Output the (x, y) coordinate of the center of the cell containing the given text.  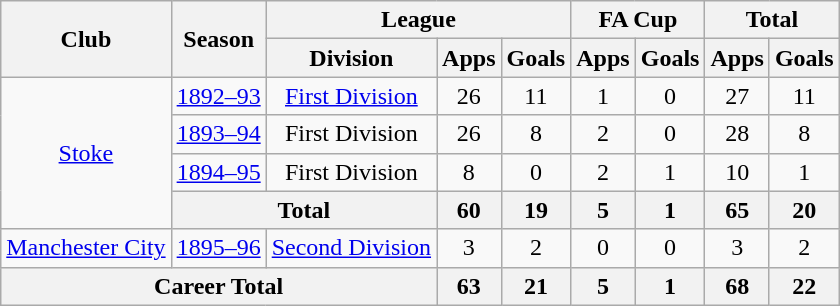
1892–93 (218, 96)
Manchester City (86, 248)
68 (737, 286)
Second Division (351, 248)
22 (804, 286)
27 (737, 96)
63 (469, 286)
Season (218, 39)
65 (737, 210)
21 (536, 286)
1893–94 (218, 134)
1894–95 (218, 172)
28 (737, 134)
20 (804, 210)
Career Total (219, 286)
19 (536, 210)
League (418, 20)
Club (86, 39)
1895–96 (218, 248)
10 (737, 172)
FA Cup (638, 20)
Division (351, 58)
Stoke (86, 153)
60 (469, 210)
